Scan for the cell matching the given text and deliver its (X, Y) coordinate at center. 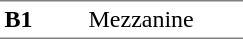
B1 (42, 20)
Mezzanine (164, 20)
